Return [X, Y] of the center of cell containing provided text 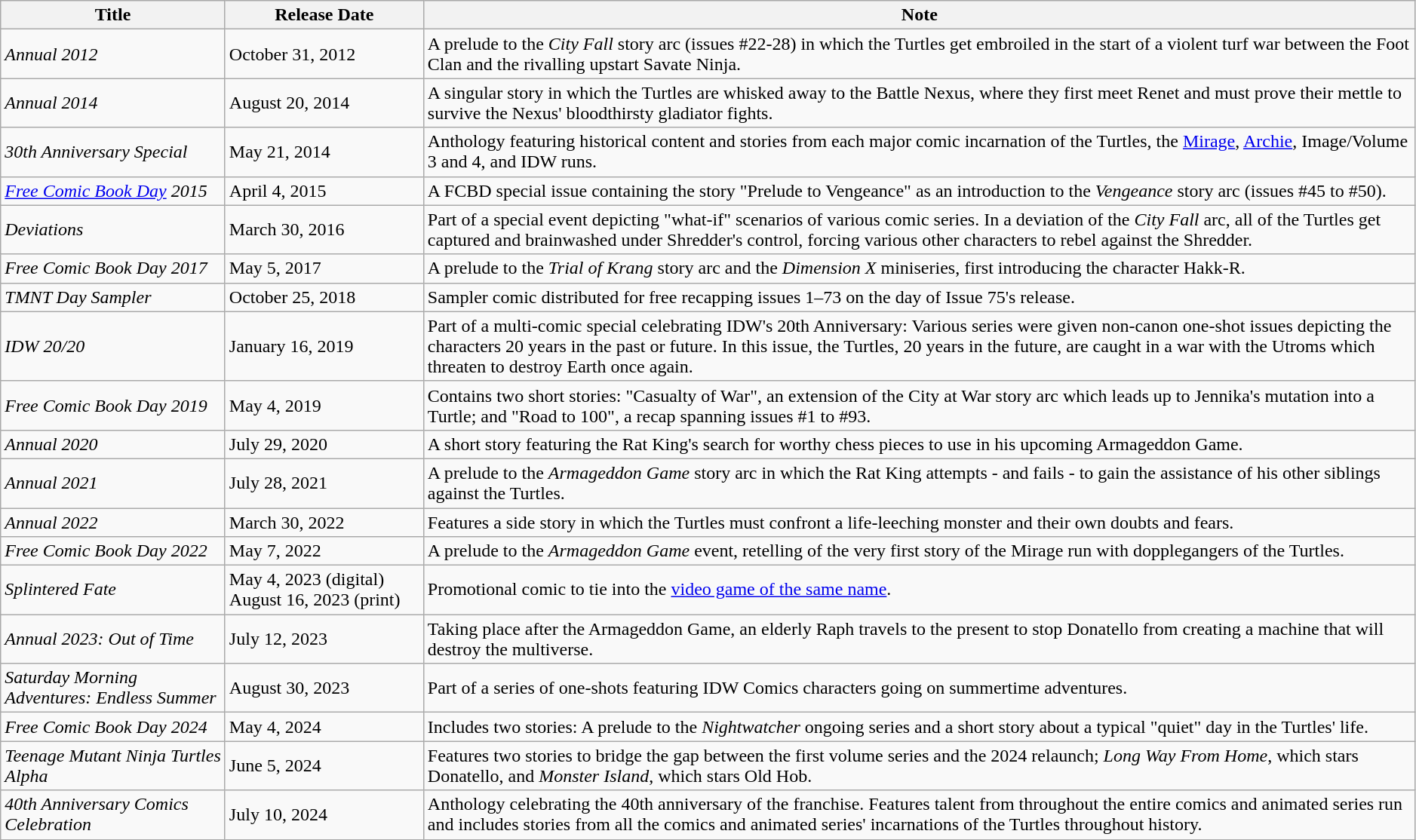
Saturday Morning Adventures: Endless Summer [113, 688]
Teenage Mutant Ninja Turtles Alpha [113, 766]
October 25, 2018 [324, 297]
40th Anniversary Comics Celebration [113, 814]
A prelude to the Trial of Krang story arc and the Dimension X miniseries, first introducing the character Hakk-R. [919, 268]
30th Anniversary Special [113, 152]
Free Comic Book Day 2019 [113, 406]
May 4, 2019 [324, 406]
A short story featuring the Rat King's search for worthy chess pieces to use in his upcoming Armageddon Game. [919, 444]
January 16, 2019 [324, 346]
August 30, 2023 [324, 688]
May 4, 2024 [324, 727]
Part of a series of one-shots featuring IDW Comics characters going on summertime adventures. [919, 688]
TMNT Day Sampler [113, 297]
March 30, 2016 [324, 229]
Free Comic Book Day 2022 [113, 551]
October 31, 2012 [324, 54]
Deviations [113, 229]
Annual 2021 [113, 483]
March 30, 2022 [324, 523]
A FCBD special issue containing the story "Prelude to Vengeance" as an introduction to the Vengeance story arc (issues #45 to #50). [919, 191]
Free Comic Book Day 2017 [113, 268]
Free Comic Book Day 2024 [113, 727]
Free Comic Book Day 2015 [113, 191]
July 28, 2021 [324, 483]
Splintered Fate [113, 590]
Note [919, 15]
May 5, 2017 [324, 268]
Release Date [324, 15]
Annual 2014 [113, 103]
Annual 2023: Out of Time [113, 639]
Annual 2022 [113, 523]
July 29, 2020 [324, 444]
May 21, 2014 [324, 152]
Title [113, 15]
Annual 2020 [113, 444]
Includes two stories: A prelude to the Nightwatcher ongoing series and a short story about a typical "quiet" day in the Turtles' life. [919, 727]
May 4, 2023 (digital)August 16, 2023 (print) [324, 590]
A prelude to the Armageddon Game event, retelling of the very first story of the Mirage run with dopplegangers of the Turtles. [919, 551]
July 12, 2023 [324, 639]
April 4, 2015 [324, 191]
Features a side story in which the Turtles must confront a life-leeching monster and their own doubts and fears. [919, 523]
Promotional comic to tie into the video game of the same name. [919, 590]
August 20, 2014 [324, 103]
May 7, 2022 [324, 551]
Annual 2012 [113, 54]
Sampler comic distributed for free recapping issues 1–73 on the day of Issue 75's release. [919, 297]
July 10, 2024 [324, 814]
IDW 20/20 [113, 346]
June 5, 2024 [324, 766]
